Pinpoint the cell where the given text exists, returning its (x, y) midpoint coordinate. 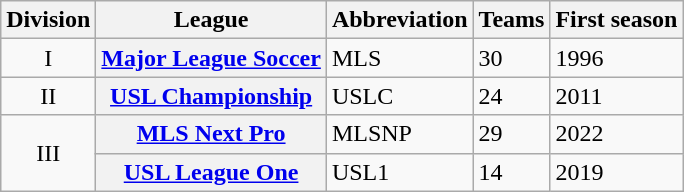
2022 (616, 134)
24 (512, 96)
2019 (616, 172)
USLC (400, 96)
USL Championship (212, 96)
First season (616, 20)
III (48, 153)
Abbreviation (400, 20)
Teams (512, 20)
2011 (616, 96)
Division (48, 20)
USL1 (400, 172)
I (48, 58)
14 (512, 172)
USL League One (212, 172)
League (212, 20)
Major League Soccer (212, 58)
II (48, 96)
MLS (400, 58)
MLSNP (400, 134)
29 (512, 134)
30 (512, 58)
1996 (616, 58)
MLS Next Pro (212, 134)
